From the cell containing the given text, extract its center point as [X, Y] coordinate. 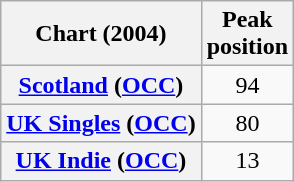
UK Indie (OCC) [101, 161]
Peakposition [247, 34]
Chart (2004) [101, 34]
94 [247, 85]
13 [247, 161]
UK Singles (OCC) [101, 123]
Scotland (OCC) [101, 85]
80 [247, 123]
